Detect which cell encompasses the target text, then output its [x, y] center coordinate. 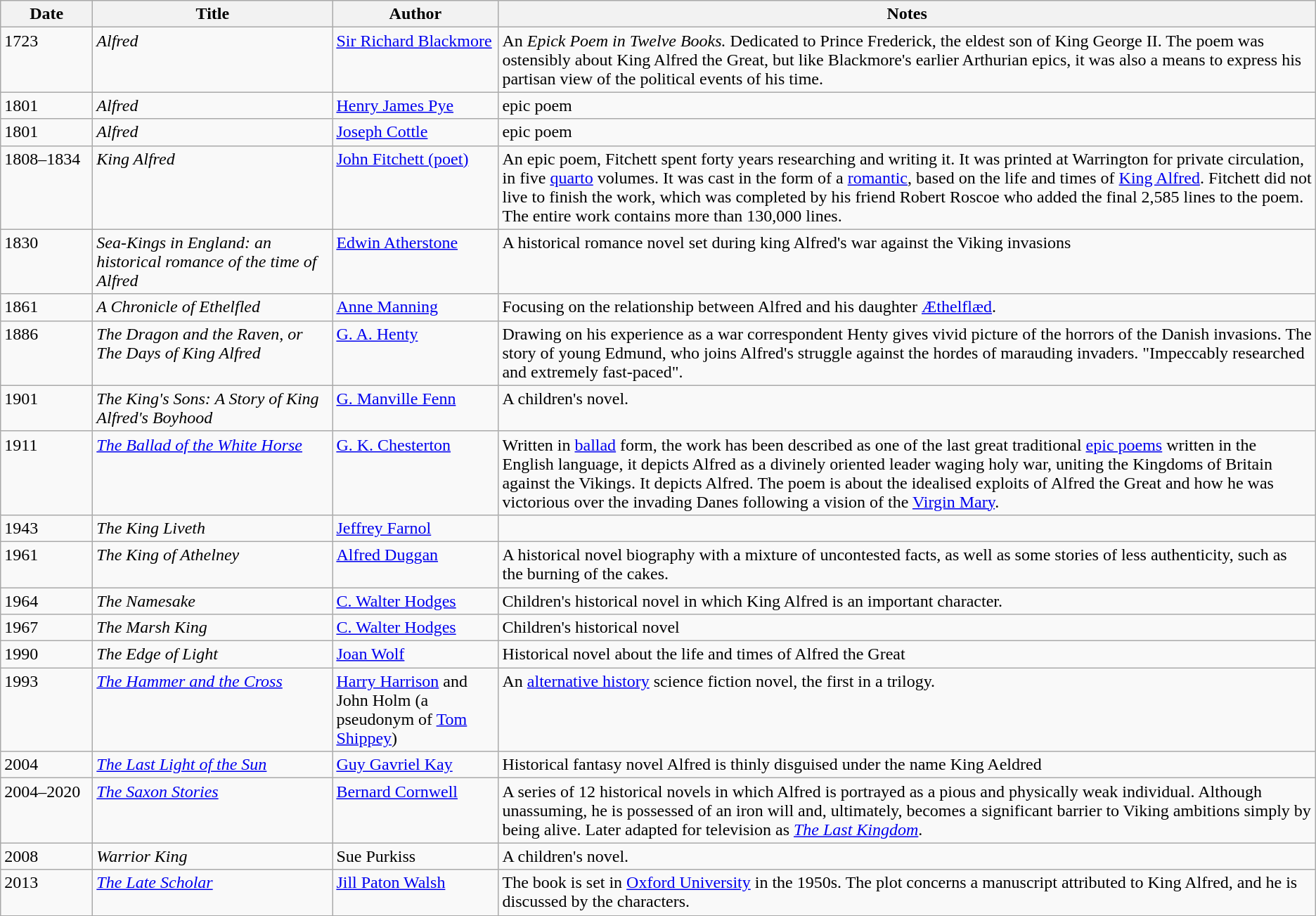
G. K. Chesterton [415, 472]
Henry James Pye [415, 105]
Sir Richard Blackmore [415, 60]
1967 [46, 628]
Notes [907, 14]
1993 [46, 710]
Title [212, 14]
Bernard Cornwell [415, 811]
The Late Scholar [212, 893]
John Fitchett (poet) [415, 187]
1808–1834 [46, 187]
1830 [46, 262]
Historical novel about the life and times of Alfred the Great [907, 654]
Edwin Atherstone [415, 262]
1861 [46, 307]
Jeffrey Farnol [415, 528]
The book is set in Oxford University in the 1950s. The plot concerns a manuscript attributed to King Alfred, and he is discussed by the characters. [907, 893]
Warrior King [212, 856]
A historical novel biography with a mixture of uncontested facts, as well as some stories of less authenticity, such as the burning of the cakes. [907, 564]
The Dragon and the Raven, or The Days of King Alfred [212, 353]
1961 [46, 564]
The Edge of Light [212, 654]
2013 [46, 893]
2008 [46, 856]
A Chronicle of Ethelfled [212, 307]
Harry Harrison and John Holm (a pseudonym of Tom Shippey) [415, 710]
Alfred Duggan [415, 564]
1723 [46, 60]
1886 [46, 353]
1964 [46, 601]
The Marsh King [212, 628]
The Ballad of the White Horse [212, 472]
1990 [46, 654]
The Namesake [212, 601]
Anne Manning [415, 307]
Jill Paton Walsh [415, 893]
2004 [46, 765]
The King's Sons: A Story of King Alfred's Boyhood [212, 408]
Sea-Kings in England: an historical romance of the time of Alfred [212, 262]
G. Manville Fenn [415, 408]
King Alfred [212, 187]
Children's historical novel in which King Alfred is an important character. [907, 601]
1943 [46, 528]
A historical romance novel set during king Alfred's war against the Viking invasions [907, 262]
Joan Wolf [415, 654]
The Last Light of the Sun [212, 765]
An alternative history science fiction novel, the first in a trilogy. [907, 710]
Sue Purkiss [415, 856]
The Saxon Stories [212, 811]
Author [415, 14]
The King Liveth [212, 528]
G. A. Henty [415, 353]
Historical fantasy novel Alfred is thinly disguised under the name King Aeldred [907, 765]
1911 [46, 472]
Focusing on the relationship between Alfred and his daughter Æthelflæd. [907, 307]
1901 [46, 408]
Guy Gavriel Kay [415, 765]
Joseph Cottle [415, 132]
2004–2020 [46, 811]
Children's historical novel [907, 628]
The King of Athelney [212, 564]
Date [46, 14]
The Hammer and the Cross [212, 710]
